Output the (x, y) coordinate of the center of the cell containing the given text.  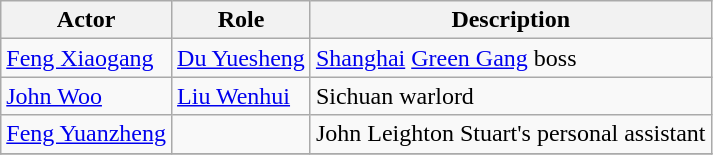
Description (510, 20)
Actor (86, 20)
John Woo (86, 96)
Liu Wenhui (242, 96)
Feng Xiaogang (86, 58)
Sichuan warlord (510, 96)
Feng Yuanzheng (86, 134)
John Leighton Stuart's personal assistant (510, 134)
Role (242, 20)
Du Yuesheng (242, 58)
Shanghai Green Gang boss (510, 58)
